Locate the cell with the specified text and output its [x, y] center coordinate. 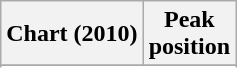
Chart (2010) [72, 34]
Peakposition [189, 34]
